Output the (x, y) coordinate of the center of the cell containing the given text.  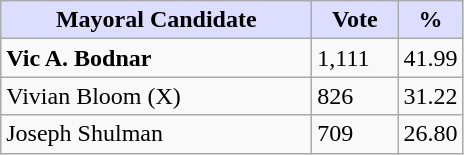
41.99 (430, 58)
Vic A. Bodnar (156, 58)
% (430, 20)
826 (355, 96)
Vivian Bloom (X) (156, 96)
1,111 (355, 58)
Mayoral Candidate (156, 20)
Vote (355, 20)
Joseph Shulman (156, 134)
26.80 (430, 134)
31.22 (430, 96)
709 (355, 134)
